Identify which cell holds the provided text, then report its [X, Y] central coordinate. 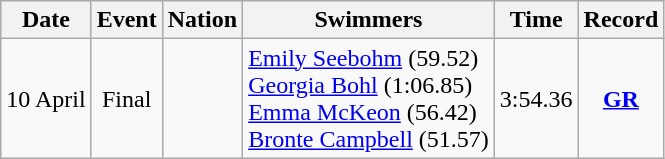
Record [621, 20]
GR [621, 98]
3:54.36 [536, 98]
Final [126, 98]
Nation [202, 20]
Time [536, 20]
Event [126, 20]
Emily Seebohm (59.52)Georgia Bohl (1:06.85)Emma McKeon (56.42)Bronte Campbell (51.57) [369, 98]
10 April [46, 98]
Swimmers [369, 20]
Date [46, 20]
